Determine the (X, Y) coordinate at the center of the cell enclosing the given text.  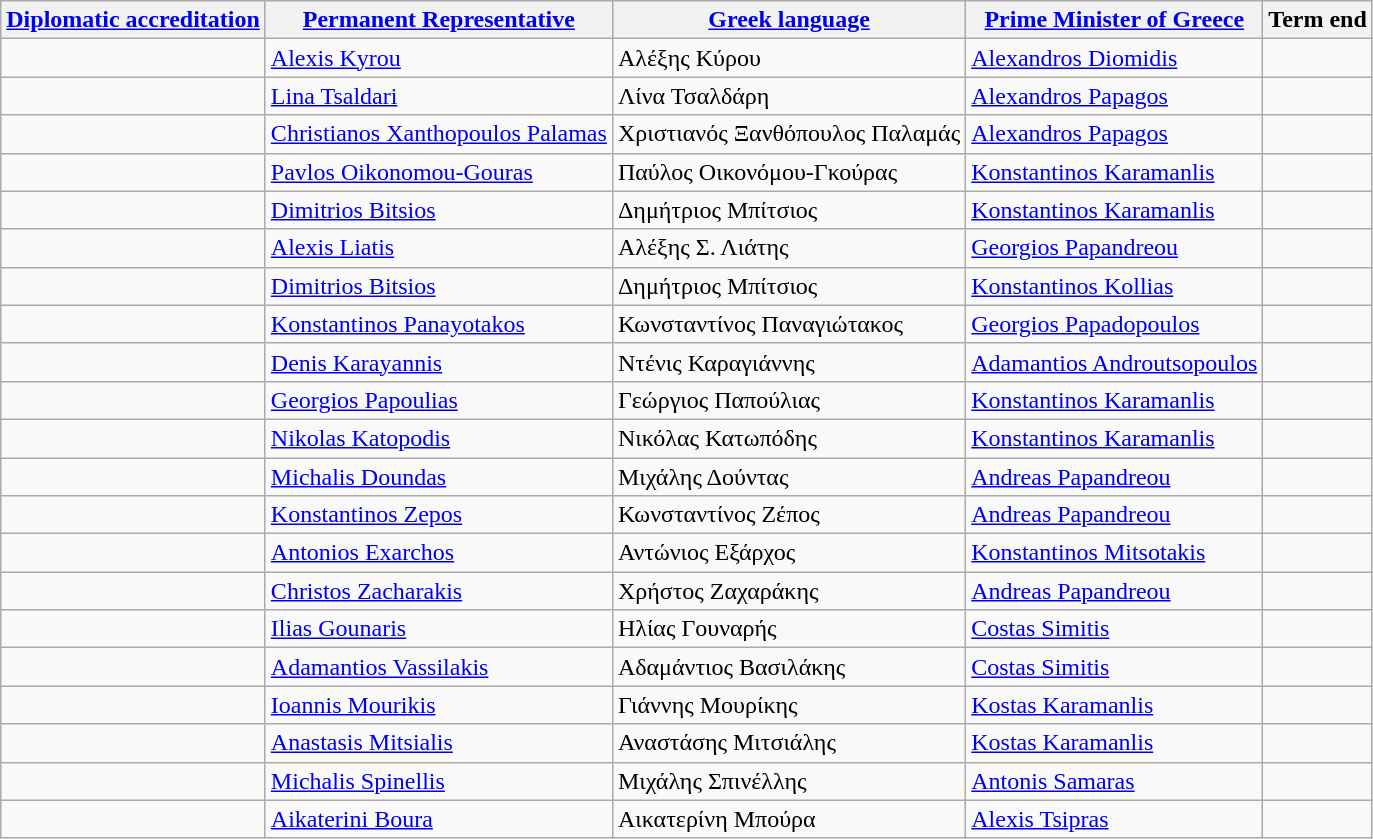
Anastasis Mitsialis (438, 743)
Alexis Liatis (438, 248)
Konstantinos Mitsotakis (1114, 553)
Christos Zacharakis (438, 591)
Νικόλας Κατωπόδης (788, 438)
Κωνσταντίνος Ζέπος (788, 515)
Term end (1318, 20)
Ioannis Mourikis (438, 705)
Georgios Papadopoulos (1114, 324)
Konstantinos Zepos (438, 515)
Παύλος Οικονόμου-Γκούρας (788, 172)
Ντένις Καραγιάννης (788, 362)
Aikaterini Boura (438, 819)
Alexis Kyrou (438, 58)
Denis Karayannis (438, 362)
Αναστάσης Μιτσιάλης (788, 743)
Γεώργιος Παπούλιας (788, 400)
Alexis Tsipras (1114, 819)
Αδαμάντιος Βασιλάκης (788, 667)
Ηλίας Γουναρής (788, 629)
Pavlos Oikonomou-Gouras (438, 172)
Adamantios Androutsopoulos (1114, 362)
Prime Minister of Greece (1114, 20)
Μιχάλης Δούντας (788, 477)
Αλέξης Σ. Λιάτης (788, 248)
Antonis Samaras (1114, 781)
Αικατερίνη Μπούρα (788, 819)
Christianos Xanthopoulos Palamas (438, 134)
Ilias Gounaris (438, 629)
Georgios Papandreou (1114, 248)
Michalis Spinellis (438, 781)
Alexandros Diomidis (1114, 58)
Αντώνιος Εξάρχος (788, 553)
Konstantinos Panayotakos (438, 324)
Χριστιανός Ξανθόπουλος Παλαμάς (788, 134)
Georgios Papoulias (438, 400)
Μιχάλης Σπινέλλης (788, 781)
Nikolas Katopodis (438, 438)
Greek language (788, 20)
Lina Tsaldari (438, 96)
Κωνσταντίνος Παναγιώτακος (788, 324)
Χρήστος Ζαχαράκης (788, 591)
Permanent Representative (438, 20)
Diplomatic accreditation (134, 20)
Adamantios Vassilakis (438, 667)
Γιάννης Μουρίκης (788, 705)
Λίνα Τσαλδάρη (788, 96)
Konstantinos Kollias (1114, 286)
Antonios Exarchos (438, 553)
Αλέξης Κύρου (788, 58)
Michalis Doundas (438, 477)
